Capture the cell that displays the provided text and extract its (x, y) central coordinate. 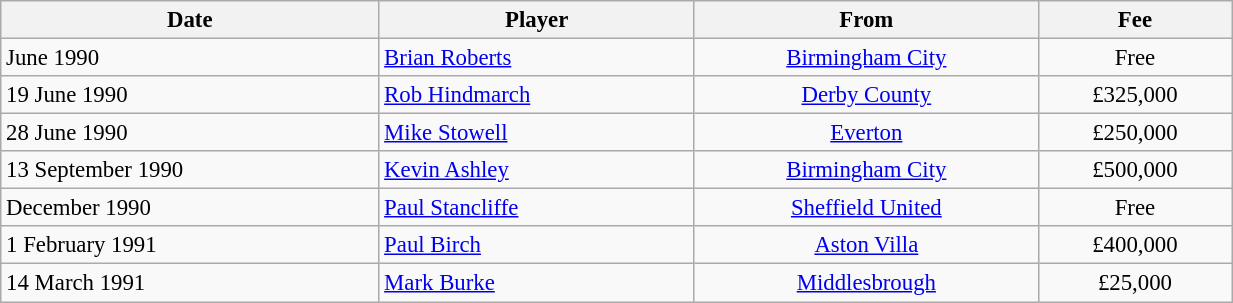
£325,000 (1134, 95)
14 March 1991 (190, 283)
Paul Birch (537, 245)
Mark Burke (537, 283)
Player (537, 20)
Rob Hindmarch (537, 95)
December 1990 (190, 208)
Mike Stowell (537, 133)
Brian Roberts (537, 58)
28 June 1990 (190, 133)
£25,000 (1134, 283)
From (866, 20)
£400,000 (1134, 245)
1 February 1991 (190, 245)
Paul Stancliffe (537, 208)
Derby County (866, 95)
19 June 1990 (190, 95)
13 September 1990 (190, 170)
£500,000 (1134, 170)
Everton (866, 133)
£250,000 (1134, 133)
Date (190, 20)
June 1990 (190, 58)
Aston Villa (866, 245)
Sheffield United (866, 208)
Kevin Ashley (537, 170)
Middlesbrough (866, 283)
Fee (1134, 20)
